Find where the given text appears and provide that cell's center as (X, Y) coordinate. 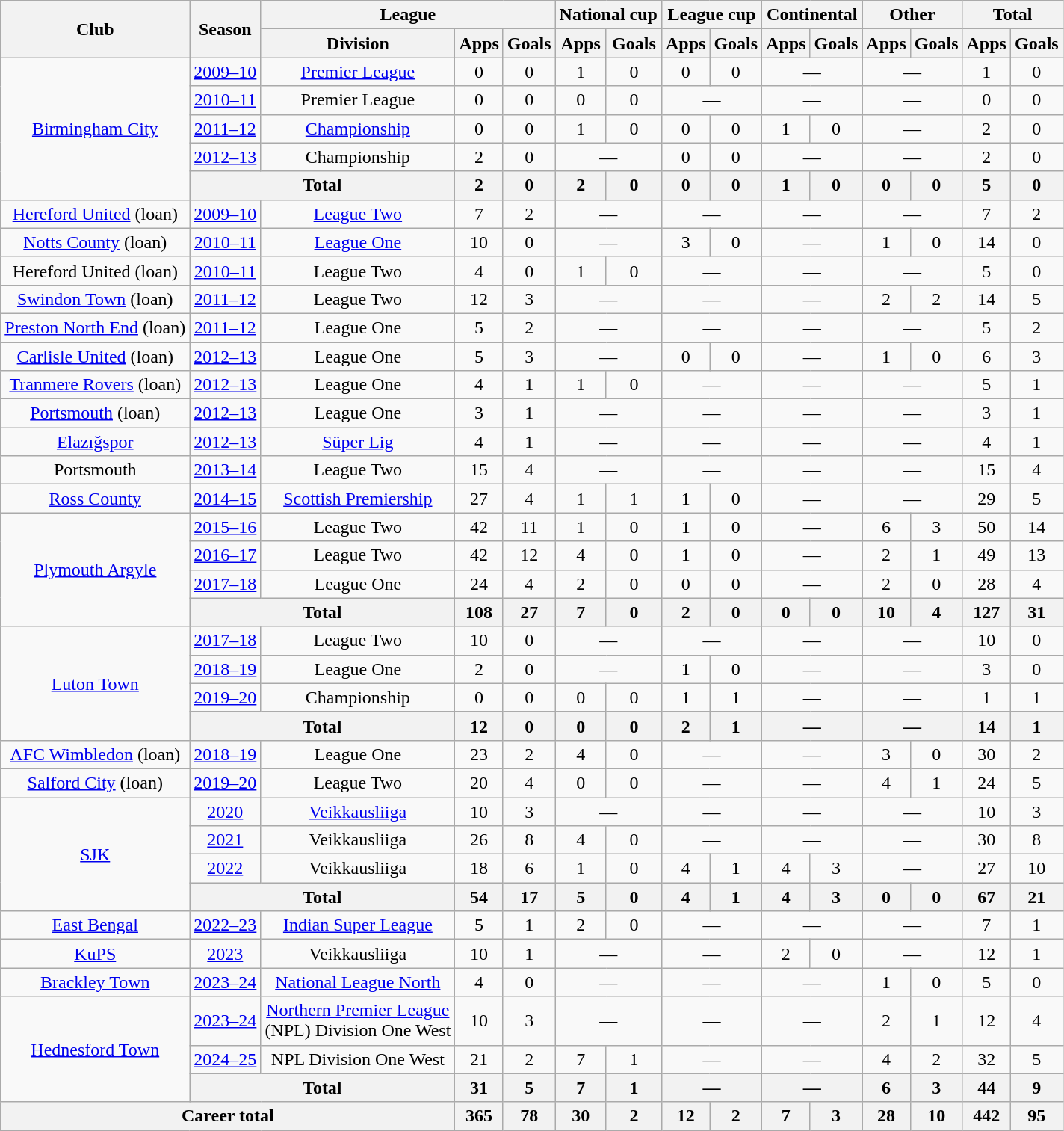
Swindon Town (loan) (96, 299)
KuPS (96, 954)
2021 (226, 840)
Continental (812, 15)
Northern Premier League(NPL) Division One West (358, 1021)
Portsmouth (loan) (96, 413)
Tranmere Rovers (loan) (96, 385)
National cup (608, 15)
Portsmouth (96, 470)
95 (1036, 1116)
20 (479, 783)
Süper Lig (358, 442)
67 (986, 897)
Club (96, 29)
AFC Wimbledon (loan) (96, 754)
Carlisle United (loan) (96, 357)
54 (479, 897)
Salford City (loan) (96, 783)
2022 (226, 869)
NPL Division One West (358, 1059)
2013–14 (226, 470)
13 (1036, 555)
Indian Super League (358, 925)
Luton Town (96, 683)
2016–17 (226, 555)
11 (529, 527)
50 (986, 527)
Scottish Premiership (358, 499)
78 (529, 1116)
2020 (226, 811)
18 (479, 869)
44 (986, 1088)
29 (986, 499)
Preston North End (loan) (96, 327)
Ross County (96, 499)
108 (479, 612)
23 (479, 754)
Career total (228, 1116)
2022–23 (226, 925)
Hednesford Town (96, 1050)
127 (986, 612)
SJK (96, 854)
32 (986, 1059)
Season (226, 29)
2014–15 (226, 499)
League cup (711, 15)
2024–25 (226, 1059)
442 (986, 1116)
East Bengal (96, 925)
26 (479, 840)
League (408, 15)
Brackley Town (96, 982)
365 (479, 1116)
Other (912, 15)
Plymouth Argyle (96, 570)
Birmingham City (96, 129)
Notts County (loan) (96, 242)
2023 (226, 954)
National League North (358, 982)
9 (1036, 1088)
Elazığspor (96, 442)
17 (529, 897)
49 (986, 555)
2015–16 (226, 527)
Division (358, 43)
